From the cell containing the given text, extract its center point as [x, y] coordinate. 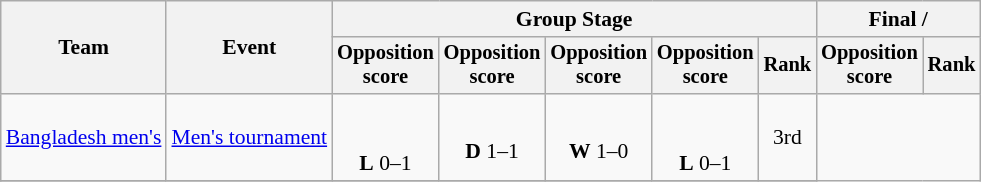
D 1–1 [492, 138]
Team [84, 48]
Bangladesh men's [84, 138]
3rd [788, 138]
Final / [898, 19]
W 1–0 [598, 138]
Group Stage [574, 19]
Men's tournament [249, 138]
Event [249, 48]
